Return the [X, Y] coordinate for the center point of the cell that contains the specified text.  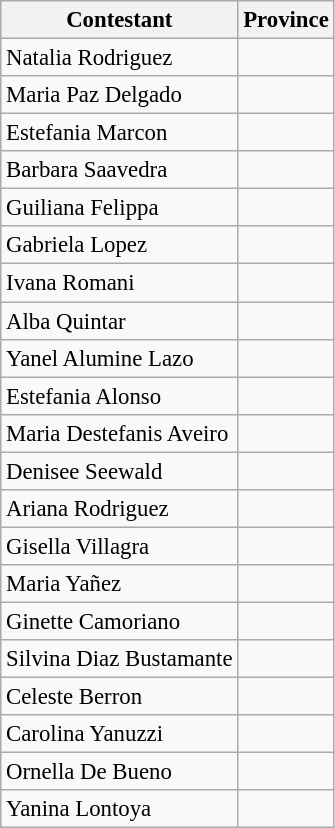
Yanel Alumine Lazo [120, 358]
Guiliana Felippa [120, 208]
Yanina Lontoya [120, 809]
Ivana Romani [120, 283]
Gisella Villagra [120, 546]
Ariana Rodriguez [120, 509]
Ginette Camoriano [120, 621]
Ornella De Bueno [120, 772]
Maria Yañez [120, 584]
Maria Paz Delgado [120, 95]
Province [286, 20]
Denisee Seewald [120, 471]
Barbara Saavedra [120, 170]
Silvina Diaz Bustamante [120, 659]
Gabriela Lopez [120, 245]
Maria Destefanis Aveiro [120, 433]
Contestant [120, 20]
Natalia Rodriguez [120, 58]
Celeste Berron [120, 697]
Carolina Yanuzzi [120, 734]
Estefania Marcon [120, 133]
Estefania Alonso [120, 396]
Alba Quintar [120, 321]
